Return (X, Y) of the center of cell containing provided text 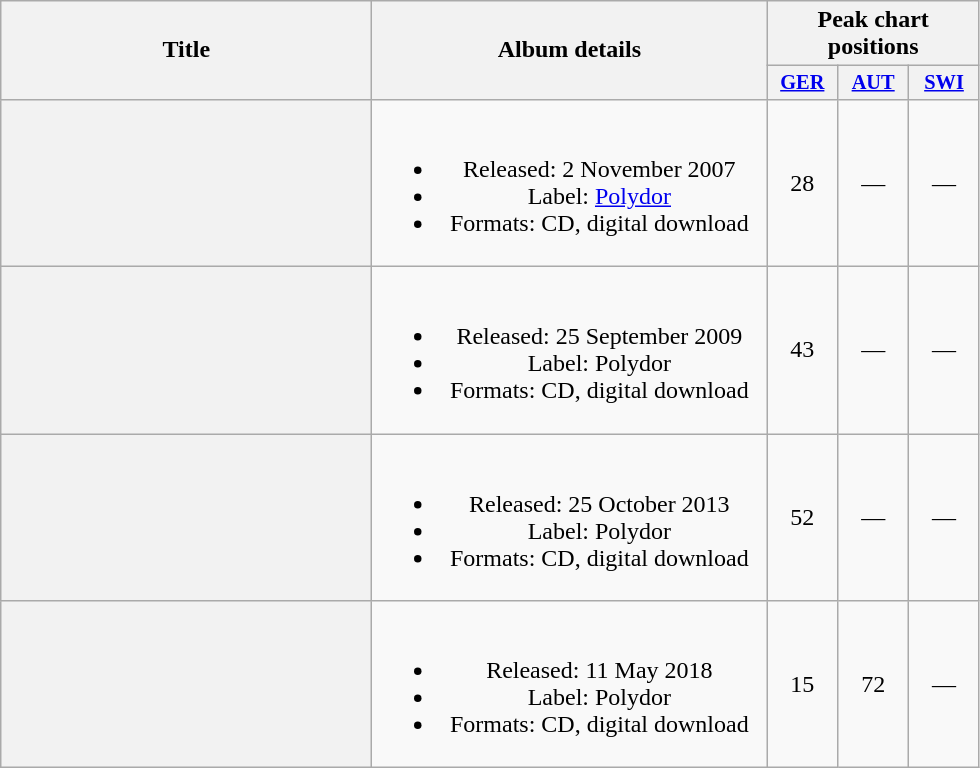
Peak chart positions (874, 34)
52 (802, 518)
43 (802, 350)
AUT (874, 83)
SWI (944, 83)
72 (874, 684)
15 (802, 684)
Released: 2 November 2007Label: PolydorFormats: CD, digital download (570, 182)
Released: 25 October 2013Label: PolydorFormats: CD, digital download (570, 518)
Title (186, 50)
28 (802, 182)
Released: 11 May 2018Label: PolydorFormats: CD, digital download (570, 684)
Album details (570, 50)
GER (802, 83)
Released: 25 September 2009Label: PolydorFormats: CD, digital download (570, 350)
